Locate the cell with the specified text and output its (X, Y) center coordinate. 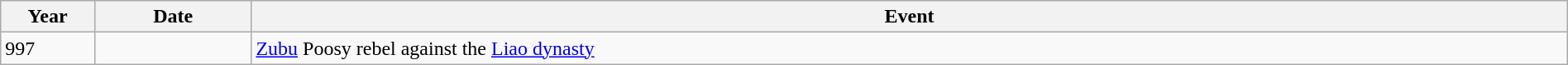
Year (48, 17)
Date (172, 17)
Zubu Poosy rebel against the Liao dynasty (910, 48)
997 (48, 48)
Event (910, 17)
